Pinpoint the cell where the given text exists, returning its [X, Y] midpoint coordinate. 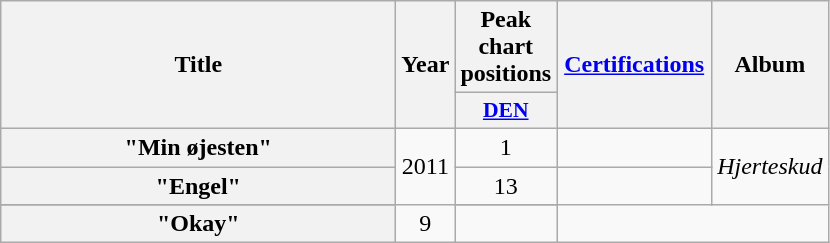
Certifications [634, 65]
"Min øjesten" [198, 147]
Hjerteskud [770, 166]
DEN [506, 111]
"Engel" [198, 185]
Year [426, 65]
Title [198, 65]
Peak chart positions [506, 47]
13 [506, 185]
"Okay" [198, 224]
9 [426, 224]
1 [506, 147]
Album [770, 65]
2011 [426, 166]
